Capture the cell that displays the provided text and extract its (X, Y) central coordinate. 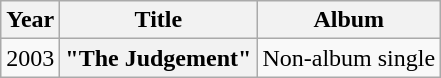
Non-album single (349, 58)
Album (349, 20)
2003 (30, 58)
"The Judgement" (158, 58)
Title (158, 20)
Year (30, 20)
